Determine the [x, y] coordinate at the center of the cell enclosing the given text.  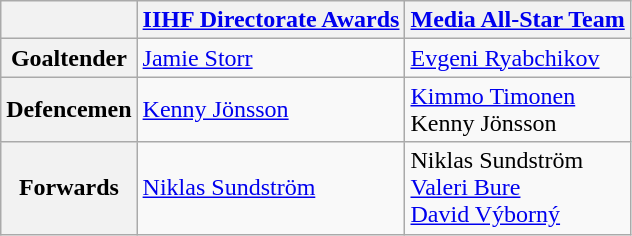
Kenny Jönsson [271, 110]
Media All-Star Team [518, 20]
Niklas Sundström Valeri Bure David Výborný [518, 188]
Jamie Storr [271, 58]
Kimmo Timonen Kenny Jönsson [518, 110]
Evgeni Ryabchikov [518, 58]
Goaltender [69, 58]
IIHF Directorate Awards [271, 20]
Niklas Sundström [271, 188]
Forwards [69, 188]
Defencemen [69, 110]
